Scan for the cell matching the given text and deliver its [x, y] coordinate at center. 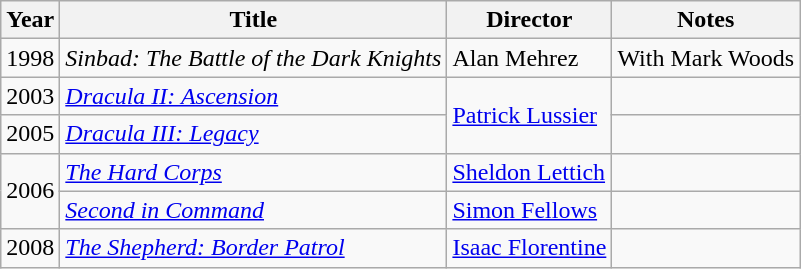
2003 [30, 96]
1998 [30, 58]
With Mark Woods [706, 58]
Patrick Lussier [530, 115]
Simon Fellows [530, 210]
Alan Mehrez [530, 58]
2006 [30, 191]
Year [30, 20]
The Shepherd: Border Patrol [254, 248]
Notes [706, 20]
Sinbad: The Battle of the Dark Knights [254, 58]
The Hard Corps [254, 172]
Isaac Florentine [530, 248]
Second in Command [254, 210]
2005 [30, 134]
Title [254, 20]
Dracula III: Legacy [254, 134]
Sheldon Lettich [530, 172]
Director [530, 20]
Dracula II: Ascension [254, 96]
2008 [30, 248]
